Locate the cell with the specified text and output its [x, y] center coordinate. 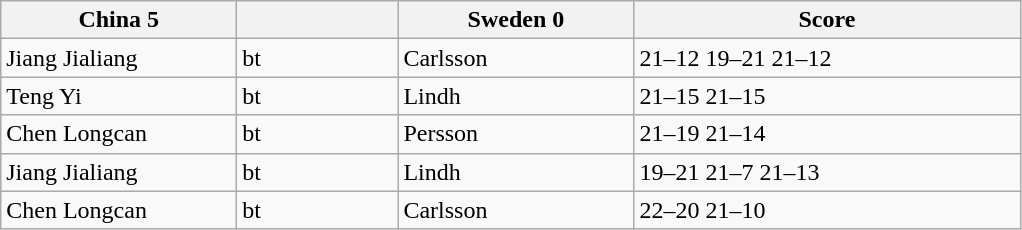
Score [827, 20]
21–12 19–21 21–12 [827, 58]
19–21 21–7 21–13 [827, 172]
China 5 [119, 20]
22–20 21–10 [827, 210]
21–19 21–14 [827, 134]
Persson [516, 134]
Teng Yi [119, 96]
21–15 21–15 [827, 96]
Sweden 0 [516, 20]
